Return the (x, y) coordinate for the center point of the cell that contains the specified text.  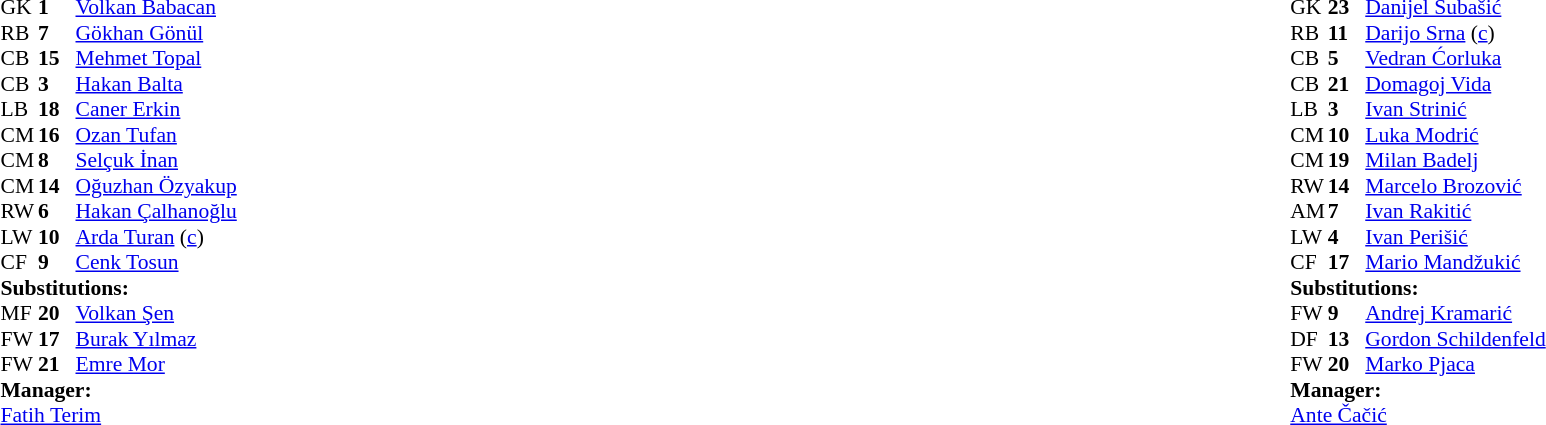
4 (1347, 237)
Burak Yılmaz (156, 339)
8 (57, 161)
Hakan Çalhanoğlu (156, 211)
13 (1347, 339)
Darijo Srna (c) (1455, 33)
Ivan Rakitić (1455, 211)
16 (57, 135)
Vedran Ćorluka (1455, 59)
Ivan Perišić (1455, 237)
Caner Erkin (156, 109)
MF (19, 313)
Andrej Kramarić (1455, 313)
19 (1347, 161)
Gökhan Gönül (156, 33)
Arda Turan (c) (156, 237)
DF (1309, 339)
Marcelo Brozović (1455, 186)
11 (1347, 33)
AM (1309, 211)
Volkan Şen (156, 313)
6 (57, 211)
Emre Mor (156, 365)
Selçuk İnan (156, 161)
Cenk Tosun (156, 263)
15 (57, 59)
Milan Badelj (1455, 161)
Marko Pjaca (1455, 365)
Domagoj Vida (1455, 84)
Ivan Strinić (1455, 109)
18 (57, 109)
Mario Mandžukić (1455, 263)
Gordon Schildenfeld (1455, 339)
Ozan Tufan (156, 135)
Mehmet Topal (156, 59)
Hakan Balta (156, 84)
Oğuzhan Özyakup (156, 186)
Luka Modrić (1455, 135)
5 (1347, 59)
